Determine the [x, y] coordinate at the center of the cell enclosing the given text.  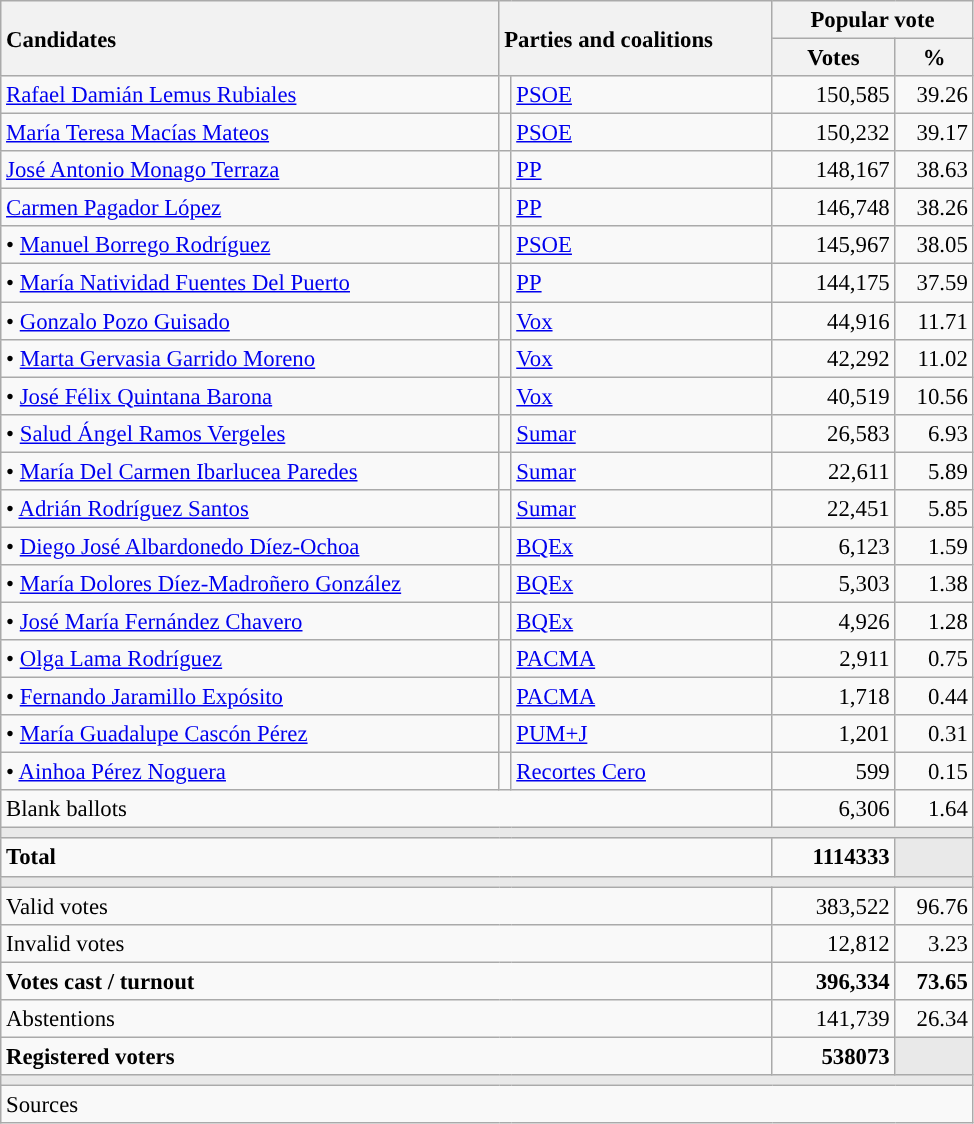
Blank ballots [386, 809]
Invalid votes [386, 943]
• José María Fernández Chavero [250, 621]
Parties and coalitions [636, 38]
12,812 [834, 943]
1.59 [934, 546]
Total [386, 858]
145,967 [834, 245]
2,911 [834, 659]
6,306 [834, 809]
22,451 [834, 509]
1.64 [934, 809]
148,167 [834, 170]
3.23 [934, 943]
5,303 [834, 584]
6.93 [934, 433]
39.17 [934, 133]
44,916 [834, 321]
• Salud Ángel Ramos Vergeles [250, 433]
• Ainhoa Pérez Noguera [250, 772]
• María Natividad Fuentes Del Puerto [250, 283]
39.26 [934, 95]
1.38 [934, 584]
42,292 [834, 358]
0.44 [934, 697]
• Olga Lama Rodríguez [250, 659]
Votes [834, 58]
Carmen Pagador López [250, 208]
José Antonio Monago Terraza [250, 170]
• Gonzalo Pozo Guisado [250, 321]
37.59 [934, 283]
38.26 [934, 208]
1,201 [834, 734]
0.15 [934, 772]
1114333 [834, 858]
Candidates [250, 38]
150,585 [834, 95]
10.56 [934, 396]
38.05 [934, 245]
144,175 [834, 283]
• Fernando Jaramillo Expósito [250, 697]
• Adrián Rodríguez Santos [250, 509]
5.89 [934, 471]
22,611 [834, 471]
150,232 [834, 133]
• Diego José Albardonedo Díez-Ochoa [250, 546]
• María Guadalupe Cascón Pérez [250, 734]
73.65 [934, 981]
• María Dolores Díez-Madroñero González [250, 584]
Rafael Damián Lemus Rubiales [250, 95]
María Teresa Macías Mateos [250, 133]
Valid votes [386, 906]
Registered voters [386, 1056]
4,926 [834, 621]
11.71 [934, 321]
6,123 [834, 546]
• María Del Carmen Ibarlucea Paredes [250, 471]
38.63 [934, 170]
396,334 [834, 981]
40,519 [834, 396]
• Manuel Borrego Rodríguez [250, 245]
PUM+J [642, 734]
96.76 [934, 906]
% [934, 58]
26,583 [834, 433]
538073 [834, 1056]
Popular vote [872, 20]
Sources [487, 1104]
Recortes Cero [642, 772]
0.75 [934, 659]
• Marta Gervasia Garrido Moreno [250, 358]
141,739 [834, 1019]
26.34 [934, 1019]
Abstentions [386, 1019]
1,718 [834, 697]
1.28 [934, 621]
Votes cast / turnout [386, 981]
11.02 [934, 358]
599 [834, 772]
• José Félix Quintana Barona [250, 396]
146,748 [834, 208]
383,522 [834, 906]
0.31 [934, 734]
5.85 [934, 509]
